From the cell containing the given text, extract its center point as [X, Y] coordinate. 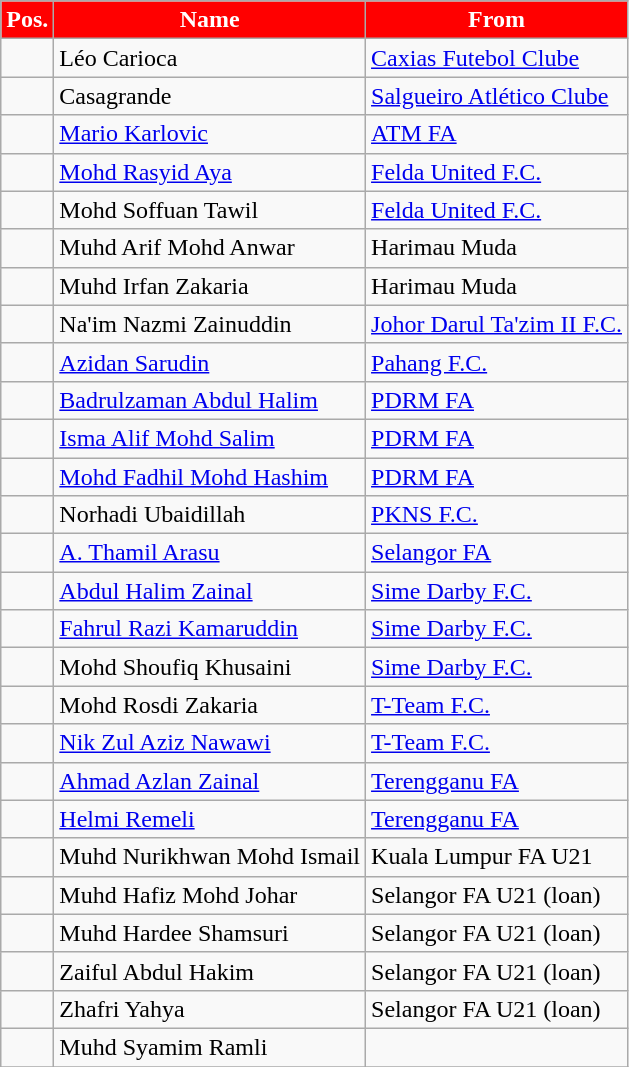
Nik Zul Aziz Nawawi [210, 743]
Norhadi Ubaidillah [210, 515]
Muhd Nurikhwan Mohd Ismail [210, 857]
Léo Carioca [210, 58]
Helmi Remeli [210, 819]
Mohd Rosdi Zakaria [210, 705]
Pahang F.C. [497, 362]
Selangor FA [497, 553]
Caxias Futebol Clube [497, 58]
Muhd Syamim Ramli [210, 1047]
Badrulzaman Abdul Halim [210, 400]
Muhd Hafiz Mohd Johar [210, 895]
ATM FA [497, 134]
Ahmad Azlan Zainal [210, 781]
Johor Darul Ta'zim II F.C. [497, 324]
Name [210, 20]
A. Thamil Arasu [210, 553]
From [497, 20]
Muhd Arif Mohd Anwar [210, 248]
Kuala Lumpur FA U21 [497, 857]
Abdul Halim Zainal [210, 591]
Fahrul Razi Kamaruddin [210, 629]
Mario Karlovic [210, 134]
Muhd Hardee Shamsuri [210, 933]
Casagrande [210, 96]
Mohd Shoufiq Khusaini [210, 667]
Isma Alif Mohd Salim [210, 438]
Zaiful Abdul Hakim [210, 971]
Mohd Soffuan Tawil [210, 210]
Mohd Fadhil Mohd Hashim [210, 477]
Muhd Irfan Zakaria [210, 286]
Pos. [28, 20]
Zhafri Yahya [210, 1009]
Salgueiro Atlético Clube [497, 96]
Mohd Rasyid Aya [210, 172]
Azidan Sarudin [210, 362]
PKNS F.C. [497, 515]
Na'im Nazmi Zainuddin [210, 324]
